Scan for the cell matching the given text and deliver its [x, y] coordinate at center. 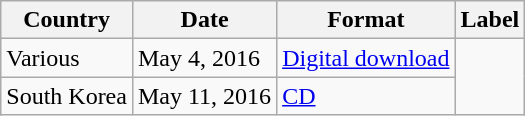
CD [366, 96]
Various [67, 58]
May 11, 2016 [204, 96]
Date [204, 20]
May 4, 2016 [204, 58]
South Korea [67, 96]
Label [490, 20]
Country [67, 20]
Digital download [366, 58]
Format [366, 20]
